Provide the (x, y) coordinate of the cell's center where the given text is located.  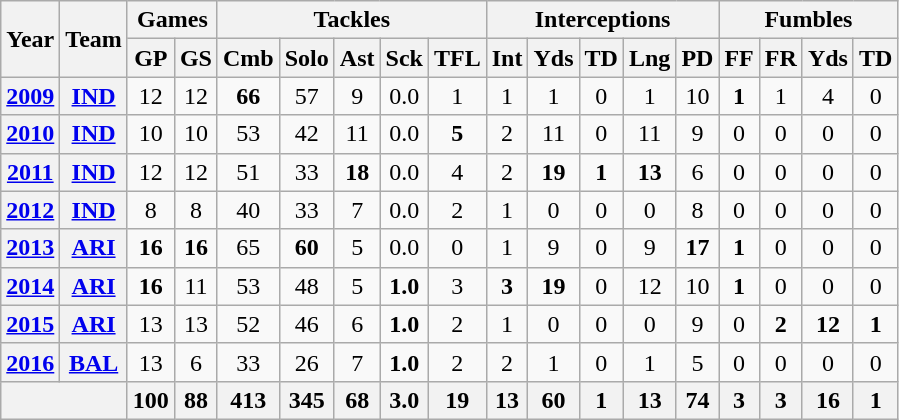
413 (248, 400)
345 (306, 400)
40 (248, 210)
48 (306, 286)
Team (94, 39)
57 (306, 96)
FR (780, 58)
Cmb (248, 58)
65 (248, 248)
100 (150, 400)
Ast (357, 58)
2012 (30, 210)
88 (196, 400)
Int (507, 58)
42 (306, 134)
2013 (30, 248)
52 (248, 324)
18 (357, 172)
26 (306, 362)
Year (30, 39)
Sck (404, 58)
2014 (30, 286)
74 (698, 400)
BAL (94, 362)
2016 (30, 362)
Fumbles (808, 20)
2015 (30, 324)
46 (306, 324)
Solo (306, 58)
51 (248, 172)
2010 (30, 134)
Lng (649, 58)
Interceptions (602, 20)
66 (248, 96)
TFL (457, 58)
Games (172, 20)
2009 (30, 96)
GP (150, 58)
Tackles (352, 20)
PD (698, 58)
GS (196, 58)
FF (739, 58)
3.0 (404, 400)
2011 (30, 172)
17 (698, 248)
68 (357, 400)
